Identify which cell holds the provided text, then report its [X, Y] central coordinate. 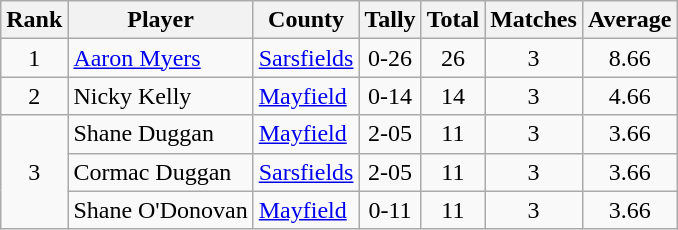
Aaron Myers [160, 58]
0-11 [390, 210]
0-26 [390, 58]
26 [453, 58]
1 [34, 58]
8.66 [630, 58]
4.66 [630, 96]
Average [630, 20]
County [306, 20]
Player [160, 20]
Cormac Duggan [160, 172]
Nicky Kelly [160, 96]
Total [453, 20]
Matches [534, 20]
2 [34, 96]
Rank [34, 20]
Shane Duggan [160, 134]
Shane O'Donovan [160, 210]
14 [453, 96]
0-14 [390, 96]
Tally [390, 20]
